Return the (X, Y) coordinate for the center point of the cell that contains the specified text.  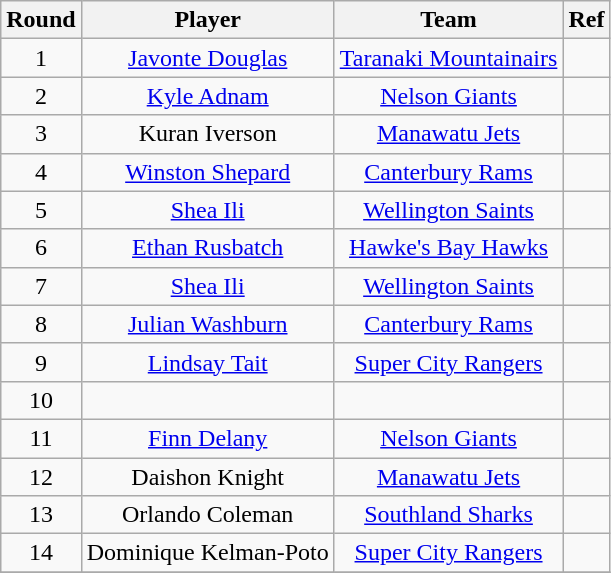
14 (41, 553)
6 (41, 248)
Taranaki Mountainairs (448, 58)
Julian Washburn (208, 324)
Ref (586, 20)
Round (41, 20)
Finn Delany (208, 438)
Kyle Adnam (208, 96)
4 (41, 172)
Winston Shepard (208, 172)
8 (41, 324)
Team (448, 20)
3 (41, 134)
Dominique Kelman-Poto (208, 553)
Lindsay Tait (208, 362)
7 (41, 286)
Player (208, 20)
12 (41, 477)
Javonte Douglas (208, 58)
Daishon Knight (208, 477)
13 (41, 515)
Kuran Iverson (208, 134)
10 (41, 400)
Orlando Coleman (208, 515)
Ethan Rusbatch (208, 248)
5 (41, 210)
2 (41, 96)
9 (41, 362)
11 (41, 438)
1 (41, 58)
Hawke's Bay Hawks (448, 248)
Southland Sharks (448, 515)
